Return (X, Y) of the center of cell containing provided text 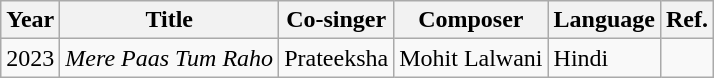
Composer (471, 20)
Mere Paas Tum Raho (170, 58)
2023 (30, 58)
Year (30, 20)
Ref. (686, 20)
Co-singer (336, 20)
Prateeksha (336, 58)
Title (170, 20)
Language (604, 20)
Mohit Lalwani (471, 58)
Hindi (604, 58)
